Pinpoint the cell where the given text exists, returning its (x, y) midpoint coordinate. 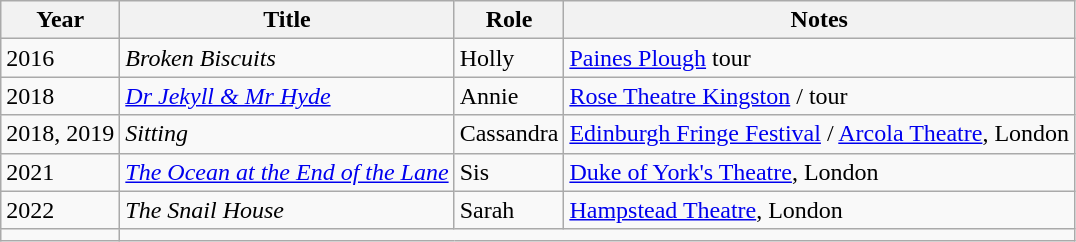
Title (287, 20)
Annie (509, 96)
2016 (60, 58)
Dr Jekyll & Mr Hyde (287, 96)
Sarah (509, 210)
Role (509, 20)
Holly (509, 58)
The Ocean at the End of the Lane (287, 172)
Rose Theatre Kingston / tour (820, 96)
Duke of York's Theatre, London (820, 172)
Cassandra (509, 134)
Paines Plough tour (820, 58)
Sis (509, 172)
The Snail House (287, 210)
Year (60, 20)
Edinburgh Fringe Festival / Arcola Theatre, London (820, 134)
2021 (60, 172)
2018, 2019 (60, 134)
Hampstead Theatre, London (820, 210)
2022 (60, 210)
Broken Biscuits (287, 58)
2018 (60, 96)
Notes (820, 20)
Sitting (287, 134)
